Find where the given text appears and provide that cell's center as (x, y) coordinate. 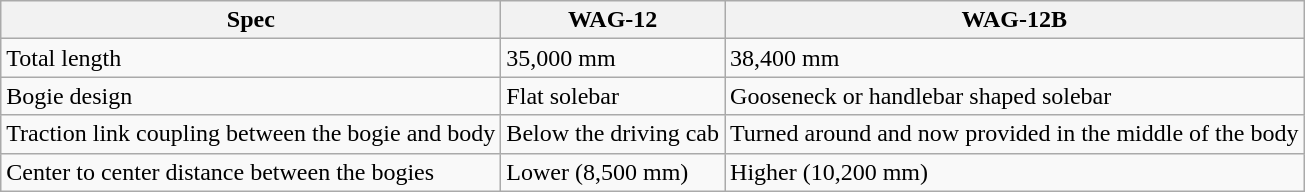
Center to center distance between the bogies (251, 172)
Bogie design (251, 96)
WAG-12 (613, 20)
Turned around and now provided in the middle of the body (1014, 134)
Higher (10,200 mm) (1014, 172)
Below the driving cab (613, 134)
Total length (251, 58)
Gooseneck or handlebar shaped solebar (1014, 96)
Spec (251, 20)
Lower (8,500 mm) (613, 172)
Flat solebar (613, 96)
WAG-12B (1014, 20)
Traction link coupling between the bogie and body (251, 134)
38,400 mm (1014, 58)
35,000 mm (613, 58)
